Detect which cell encompasses the target text, then output its (X, Y) center coordinate. 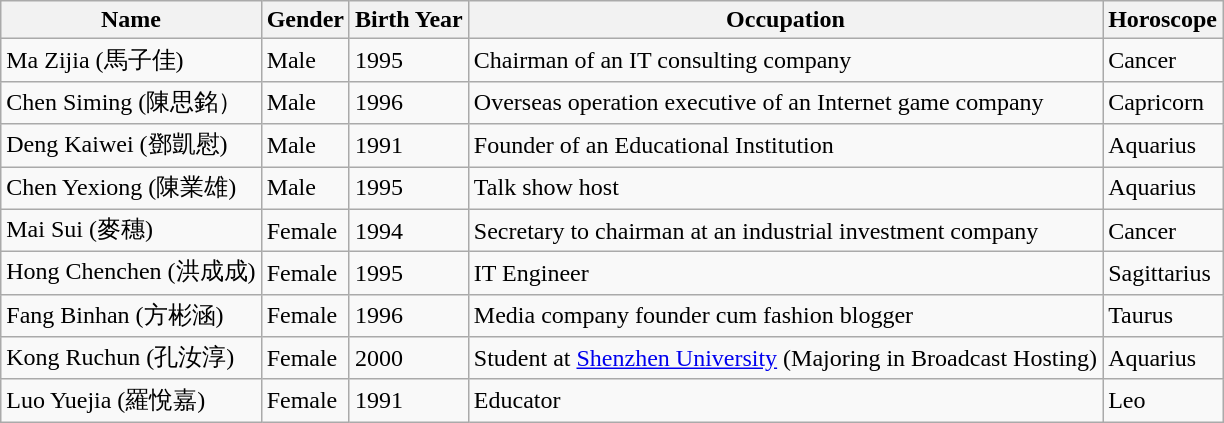
Taurus (1163, 316)
Chairman of an IT consulting company (785, 60)
Kong Ruchun (孔汝淳) (131, 358)
Sagittarius (1163, 274)
Luo Yuejia (羅悅嘉) (131, 400)
Founder of an Educational Institution (785, 146)
Mai Sui (麥穗) (131, 230)
Ma Zijia (馬子佳) (131, 60)
1994 (408, 230)
Fang Binhan (方彬涵) (131, 316)
Secretary to chairman at an industrial investment company (785, 230)
Horoscope (1163, 20)
Media company founder cum fashion blogger (785, 316)
Student at Shenzhen University (Majoring in Broadcast Hosting) (785, 358)
IT Engineer (785, 274)
Capricorn (1163, 102)
Chen Siming (陳思銘） (131, 102)
Deng Kaiwei (鄧凱慰) (131, 146)
Chen Yexiong (陳業雄) (131, 188)
Leo (1163, 400)
Educator (785, 400)
Hong Chenchen (洪成成) (131, 274)
Talk show host (785, 188)
Occupation (785, 20)
Birth Year (408, 20)
Overseas operation executive of an Internet game company (785, 102)
Gender (305, 20)
2000 (408, 358)
Name (131, 20)
